From the cell containing the given text, extract its center point as (x, y) coordinate. 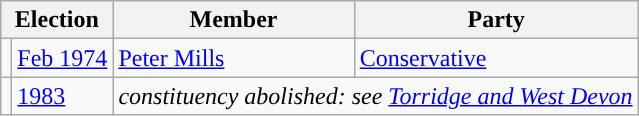
Election (57, 20)
constituency abolished: see Torridge and West Devon (376, 96)
Peter Mills (234, 58)
Member (234, 20)
1983 (62, 96)
Feb 1974 (62, 58)
Conservative (496, 58)
Party (496, 20)
